For the text-containing cell, return its midpoint in [x, y] coordinate format. 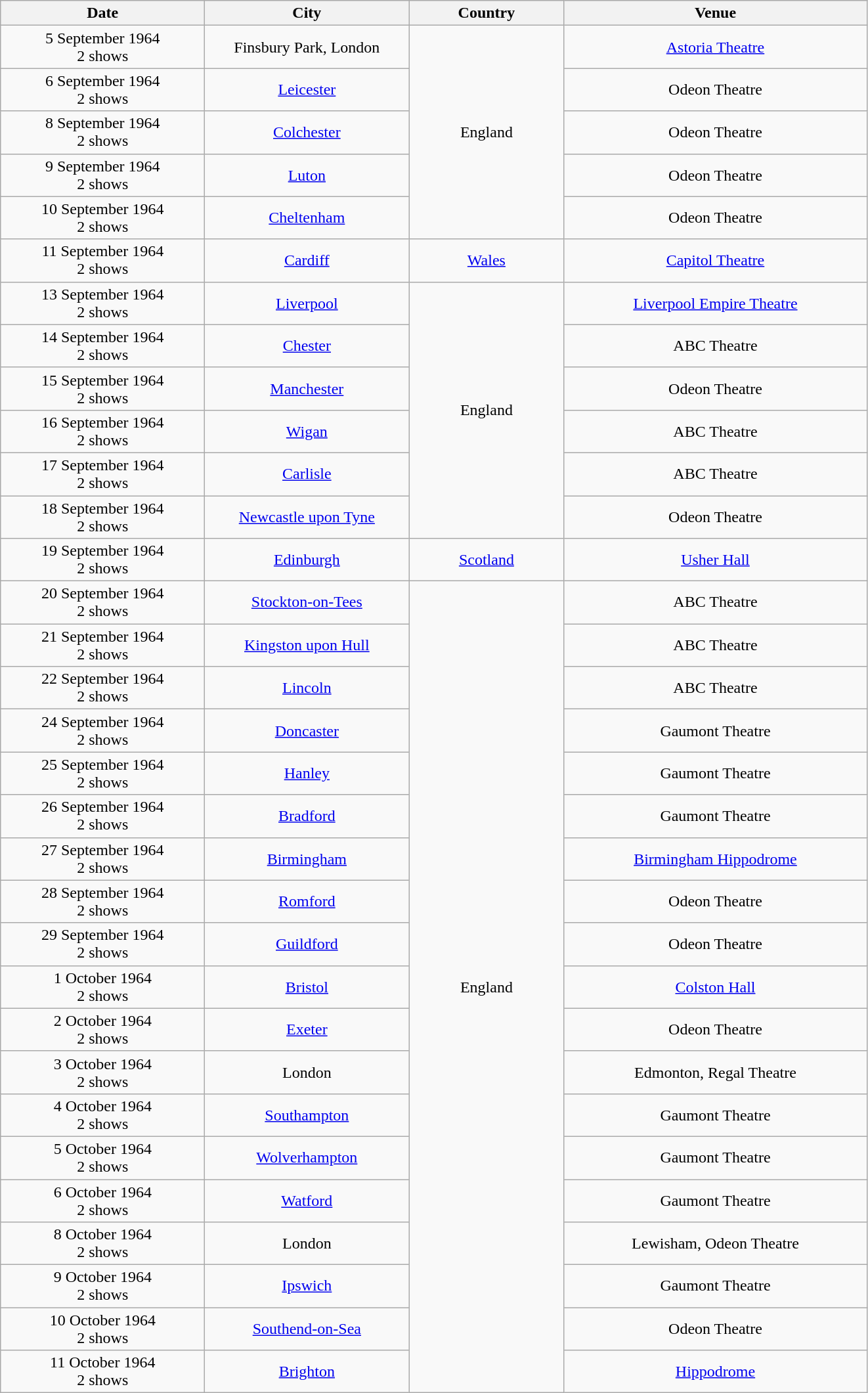
13 September 19642 shows [102, 303]
15 September 19642 shows [102, 389]
Southend-on-Sea [307, 1329]
Romford [307, 901]
Carlisle [307, 474]
Cardiff [307, 260]
9 October 19642 shows [102, 1286]
5 September 19642 shows [102, 47]
Bristol [307, 986]
8 September 19642 shows [102, 133]
Finsbury Park, London [307, 47]
Country [487, 13]
Edmonton, Regal Theatre [716, 1072]
Birmingham Hippodrome [716, 859]
Liverpool [307, 303]
3 October 19642 shows [102, 1072]
2 October 19642 shows [102, 1030]
Edinburgh [307, 560]
24 September 19642 shows [102, 730]
Bradford [307, 816]
6 September 19642 shows [102, 89]
25 September 19642 shows [102, 774]
Colchester [307, 133]
10 September 19642 shows [102, 218]
16 September 19642 shows [102, 431]
Wales [487, 260]
9 September 19642 shows [102, 175]
19 September 19642 shows [102, 560]
Astoria Theatre [716, 47]
Wigan [307, 431]
City [307, 13]
Guildford [307, 944]
Chester [307, 345]
Leicester [307, 89]
Hippodrome [716, 1371]
Cheltenham [307, 218]
Date [102, 13]
26 September 19642 shows [102, 816]
11 September 19642 shows [102, 260]
Manchester [307, 389]
22 September 19642 shows [102, 688]
29 September 19642 shows [102, 944]
1 October 19642 shows [102, 986]
Usher Hall [716, 560]
27 September 19642 shows [102, 859]
11 October 19642 shows [102, 1371]
Doncaster [307, 730]
14 September 19642 shows [102, 345]
Luton [307, 175]
8 October 19642 shows [102, 1244]
Exeter [307, 1030]
Colston Hall [716, 986]
5 October 19642 shows [102, 1157]
Ipswich [307, 1286]
Hanley [307, 774]
Kingston upon Hull [307, 645]
Newcastle upon Tyne [307, 516]
Watford [307, 1201]
Liverpool Empire Theatre [716, 303]
Southampton [307, 1115]
21 September 19642 shows [102, 645]
4 October 19642 shows [102, 1115]
Capitol Theatre [716, 260]
Lincoln [307, 688]
17 September 19642 shows [102, 474]
Stockton-on-Tees [307, 603]
Lewisham, Odeon Theatre [716, 1244]
Wolverhampton [307, 1157]
Scotland [487, 560]
18 September 19642 shows [102, 516]
Venue [716, 13]
10 October 19642 shows [102, 1329]
6 October 19642 shows [102, 1201]
Brighton [307, 1371]
Birmingham [307, 859]
20 September 19642 shows [102, 603]
28 September 19642 shows [102, 901]
